Identify which cell holds the provided text, then report its (X, Y) central coordinate. 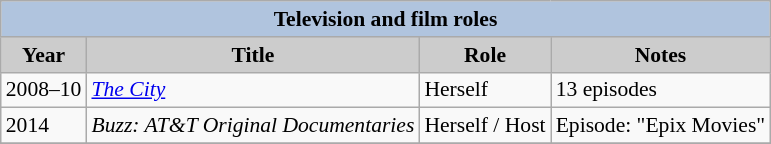
Television and film roles (386, 19)
Herself (484, 90)
2008–10 (44, 90)
Herself / Host (484, 126)
13 episodes (661, 90)
Buzz: AT&T Original Documentaries (252, 126)
2014 (44, 126)
Year (44, 55)
Notes (661, 55)
Title (252, 55)
Role (484, 55)
Episode: "Epix Movies" (661, 126)
The City (252, 90)
